Capture the cell that displays the provided text and extract its [X, Y] central coordinate. 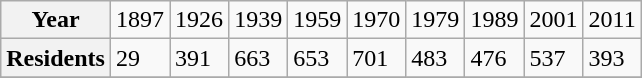
1959 [318, 20]
1979 [436, 20]
Year [56, 20]
476 [494, 58]
1897 [140, 20]
701 [376, 58]
1926 [200, 20]
Residents [56, 58]
29 [140, 58]
2011 [612, 20]
1939 [258, 20]
537 [554, 58]
393 [612, 58]
2001 [554, 20]
663 [258, 58]
1989 [494, 20]
391 [200, 58]
1970 [376, 20]
483 [436, 58]
653 [318, 58]
